Locate the cell with the specified text and output its [X, Y] center coordinate. 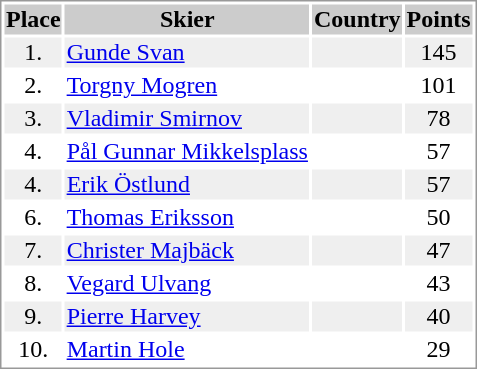
Vladimir Smirnov [187, 119]
50 [438, 217]
Pål Gunnar Mikkelsplass [187, 151]
Erik Östlund [187, 185]
6. [33, 217]
Torgny Mogren [187, 85]
7. [33, 251]
40 [438, 317]
Points [438, 19]
145 [438, 53]
Martin Hole [187, 349]
29 [438, 349]
Thomas Eriksson [187, 217]
47 [438, 251]
Gunde Svan [187, 53]
9. [33, 317]
Country [357, 19]
Skier [187, 19]
10. [33, 349]
Christer Majbäck [187, 251]
43 [438, 283]
78 [438, 119]
Pierre Harvey [187, 317]
Place [33, 19]
8. [33, 283]
101 [438, 85]
Vegard Ulvang [187, 283]
2. [33, 85]
1. [33, 53]
3. [33, 119]
